Determine the (X, Y) coordinate at the center of the cell enclosing the given text.  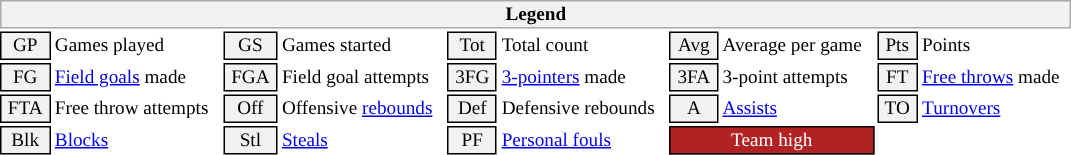
Def (472, 108)
Tot (472, 46)
Free throw attempts (136, 108)
Defensive rebounds (583, 108)
3-point attempts (798, 77)
GP (25, 46)
Personal fouls (583, 140)
Steals (362, 140)
Stl (250, 140)
Games started (362, 46)
Field goal attempts (362, 77)
3FG (472, 77)
Pts (898, 46)
TO (898, 108)
Avg (694, 46)
FGA (250, 77)
A (694, 108)
Field goals made (136, 77)
Off (250, 108)
Blocks (136, 140)
Games played (136, 46)
Average per game (798, 46)
PF (472, 140)
Total count (583, 46)
Assists (798, 108)
Blk (25, 140)
3-pointers made (583, 77)
Team high (772, 140)
3FA (694, 77)
Offensive rebounds (362, 108)
FT (898, 77)
FTA (25, 108)
FG (25, 77)
GS (250, 46)
